Capture the cell that displays the provided text and extract its (x, y) central coordinate. 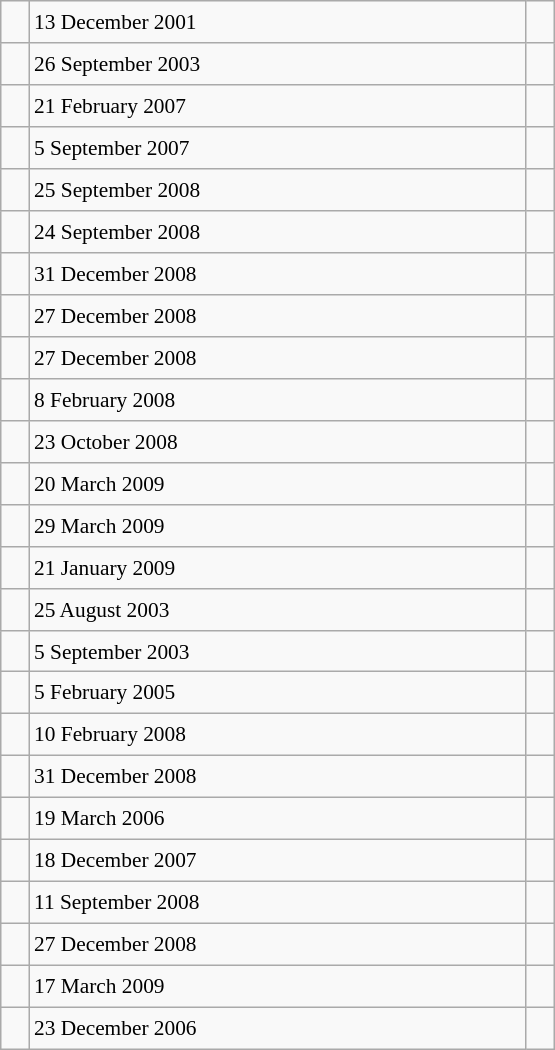
23 December 2006 (278, 1028)
13 December 2001 (278, 22)
8 February 2008 (278, 399)
26 September 2003 (278, 64)
19 March 2006 (278, 819)
21 February 2007 (278, 106)
11 September 2008 (278, 903)
5 February 2005 (278, 693)
23 October 2008 (278, 441)
18 December 2007 (278, 861)
20 March 2009 (278, 483)
29 March 2009 (278, 525)
5 September 2007 (278, 148)
25 September 2008 (278, 190)
24 September 2008 (278, 232)
5 September 2003 (278, 651)
25 August 2003 (278, 609)
17 March 2009 (278, 986)
21 January 2009 (278, 567)
10 February 2008 (278, 735)
